Output the (x, y) coordinate of the center of the cell containing the given text.  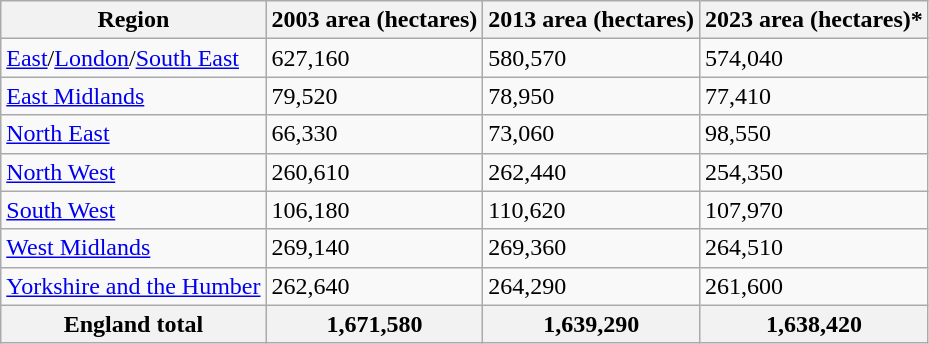
79,520 (374, 96)
110,620 (592, 210)
England total (134, 324)
261,600 (814, 286)
580,570 (592, 58)
262,440 (592, 172)
106,180 (374, 210)
269,140 (374, 248)
West Midlands (134, 248)
78,950 (592, 96)
264,510 (814, 248)
2023 area (hectares)* (814, 20)
1,638,420 (814, 324)
East Midlands (134, 96)
98,550 (814, 134)
Region (134, 20)
East/London/South East (134, 58)
66,330 (374, 134)
1,639,290 (592, 324)
South West (134, 210)
North West (134, 172)
73,060 (592, 134)
107,970 (814, 210)
269,360 (592, 248)
Yorkshire and the Humber (134, 286)
574,040 (814, 58)
77,410 (814, 96)
North East (134, 134)
1,671,580 (374, 324)
260,610 (374, 172)
262,640 (374, 286)
264,290 (592, 286)
254,350 (814, 172)
627,160 (374, 58)
2013 area (hectares) (592, 20)
2003 area (hectares) (374, 20)
